Search for the cell housing the specified text and yield its [x, y] center coordinate. 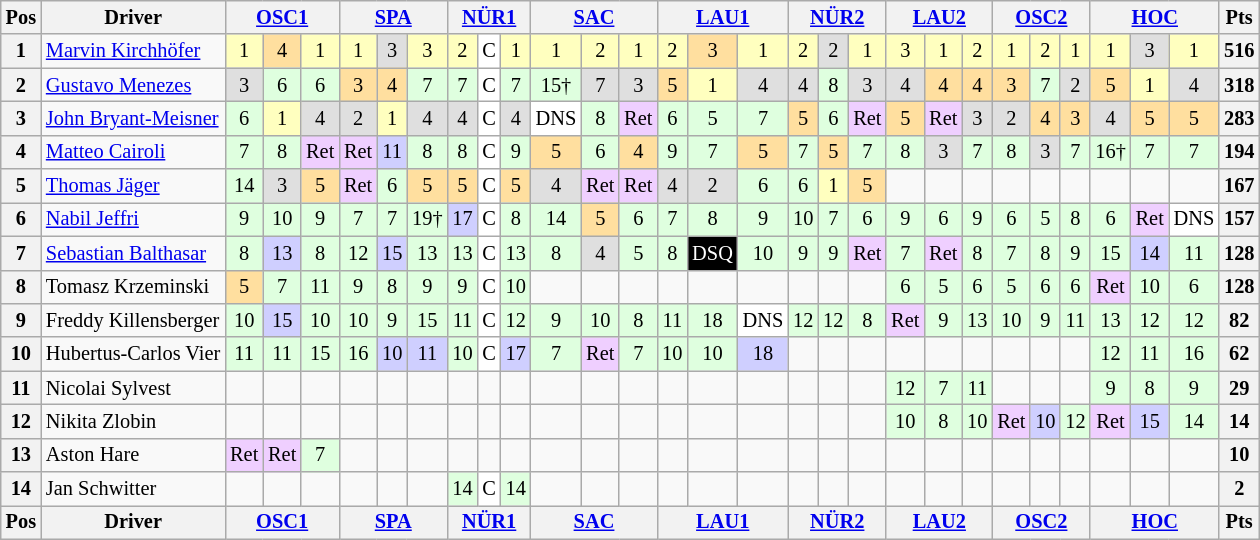
Nikita Zlobin [133, 421]
Hubertus-Carlos Vier [133, 354]
82 [1239, 320]
62 [1239, 354]
29 [1239, 388]
19† [427, 219]
Marvin Kirchhöfer [133, 51]
Sebastian Balthasar [133, 253]
194 [1239, 152]
157 [1239, 219]
Thomas Jäger [133, 186]
516 [1239, 51]
Jan Schwitter [133, 489]
16† [1110, 152]
15† [556, 85]
Aston Hare [133, 455]
Freddy Killensberger [133, 320]
283 [1239, 118]
DSQ [712, 253]
167 [1239, 186]
John Bryant-Meisner [133, 118]
Gustavo Menezes [133, 85]
Nabil Jeffri [133, 219]
Matteo Cairoli [133, 152]
Tomasz Krzeminski [133, 287]
318 [1239, 85]
Nicolai Sylvest [133, 388]
